Extract the (x, y) coordinate from the center of the cell holding the provided text.  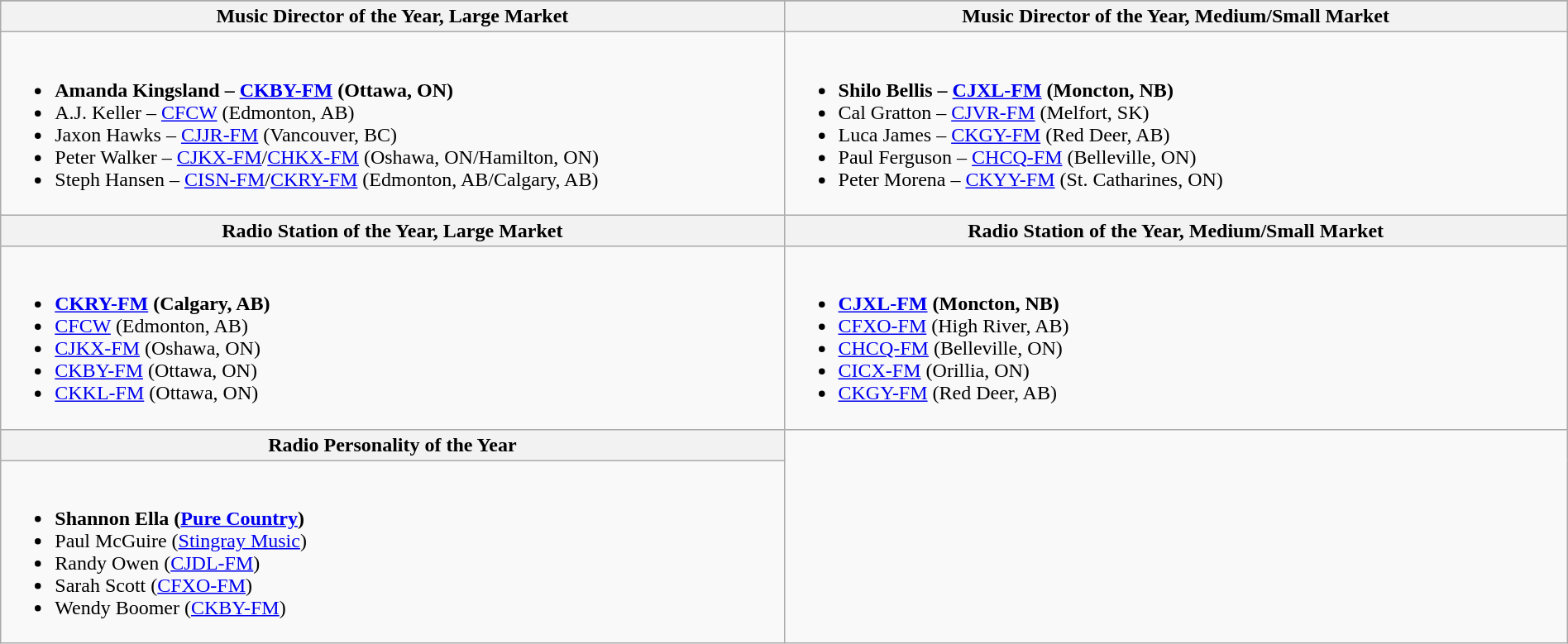
Music Director of the Year, Large Market (392, 17)
Music Director of the Year, Medium/Small Market (1176, 17)
CKRY-FM (Calgary, AB)CFCW (Edmonton, AB)CJKX-FM (Oshawa, ON)CKBY-FM (Ottawa, ON)CKKL-FM (Ottawa, ON) (392, 337)
Radio Station of the Year, Large Market (392, 231)
CJXL-FM (Moncton, NB)CFXO-FM (High River, AB)CHCQ-FM (Belleville, ON)CICX-FM (Orillia, ON)CKGY-FM (Red Deer, AB) (1176, 337)
Radio Station of the Year, Medium/Small Market (1176, 231)
Radio Personality of the Year (392, 445)
Shannon Ella (Pure Country)Paul McGuire (Stingray Music)Randy Owen (CJDL-FM)Sarah Scott (CFXO-FM)Wendy Boomer (CKBY-FM) (392, 552)
